Pinpoint the cell where the given text exists, returning its (X, Y) midpoint coordinate. 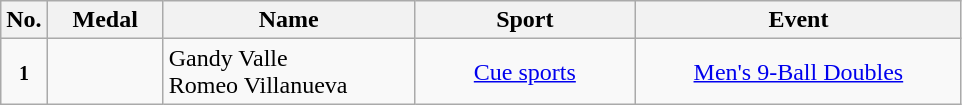
No. (24, 20)
Gandy ValleRomeo Villanueva (288, 72)
Sport (524, 20)
Name (288, 20)
Event (798, 20)
Medal (105, 20)
Men's 9-Ball Doubles (798, 72)
Cue sports (524, 72)
1 (24, 72)
